Identify which cell holds the provided text, then report its [x, y] central coordinate. 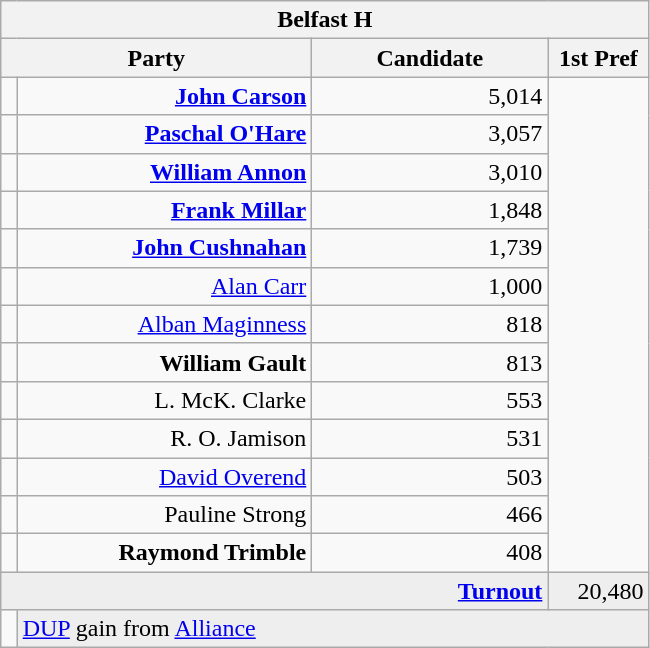
William Annon [164, 172]
818 [430, 324]
3,010 [430, 172]
Alban Maginness [164, 324]
L. McK. Clarke [164, 400]
DUP gain from Alliance [333, 629]
William Gault [164, 362]
503 [430, 477]
Paschal O'Hare [164, 134]
Pauline Strong [164, 515]
813 [430, 362]
Frank Millar [164, 210]
Belfast H [325, 20]
Alan Carr [164, 286]
Party [156, 58]
531 [430, 438]
1,000 [430, 286]
553 [430, 400]
20,480 [598, 591]
5,014 [430, 96]
Candidate [430, 58]
Raymond Trimble [164, 553]
3,057 [430, 134]
1st Pref [598, 58]
408 [430, 553]
R. O. Jamison [164, 438]
John Cushnahan [164, 248]
David Overend [164, 477]
466 [430, 515]
John Carson [164, 96]
Turnout [274, 591]
1,848 [430, 210]
1,739 [430, 248]
